Extract the [X, Y] coordinate from the center of the cell holding the provided text.  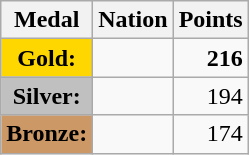
194 [210, 96]
Gold: [47, 58]
174 [210, 134]
Silver: [47, 96]
Medal [47, 20]
216 [210, 58]
Bronze: [47, 134]
Points [210, 20]
Nation [133, 20]
